Determine the (X, Y) coordinate at the center of the cell enclosing the given text.  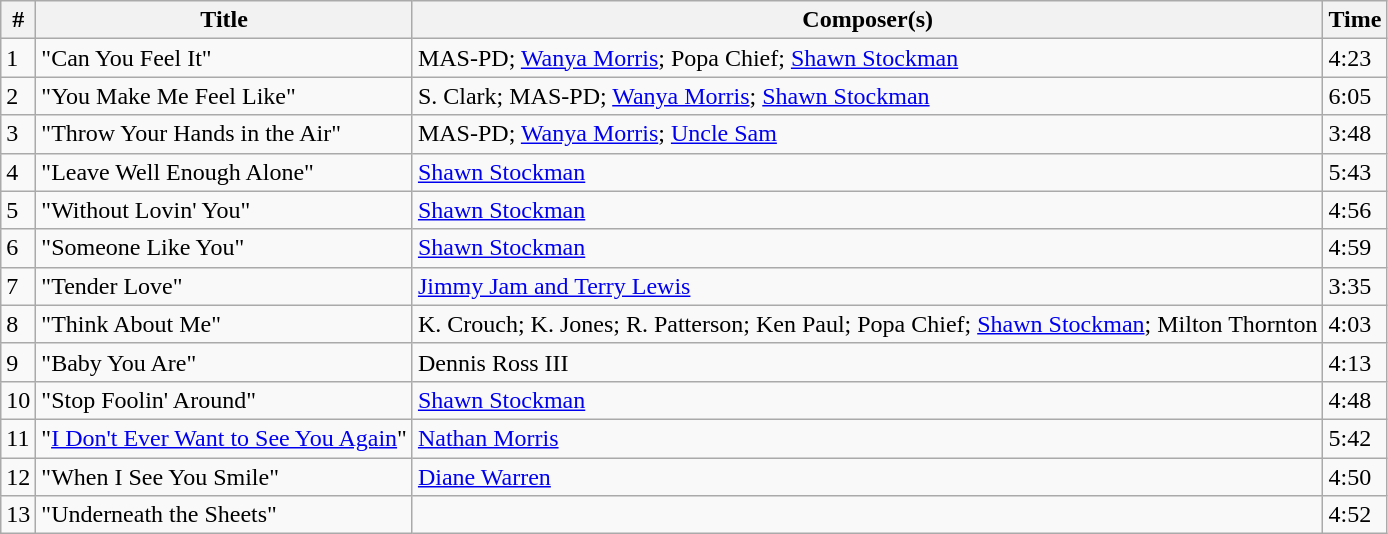
12 (18, 477)
8 (18, 324)
Diane Warren (868, 477)
"You Make Me Feel Like" (224, 96)
"Leave Well Enough Alone" (224, 172)
9 (18, 362)
6 (18, 248)
5:43 (1355, 172)
"Baby You Are" (224, 362)
# (18, 20)
13 (18, 515)
5:42 (1355, 438)
4:23 (1355, 58)
"Throw Your Hands in the Air" (224, 134)
5 (18, 210)
4:50 (1355, 477)
K. Crouch; K. Jones; R. Patterson; Ken Paul; Popa Chief; Shawn Stockman; Milton Thornton (868, 324)
"Can You Feel It" (224, 58)
"Stop Foolin' Around" (224, 400)
3:35 (1355, 286)
"Think About Me" (224, 324)
Composer(s) (868, 20)
3:48 (1355, 134)
"Without Lovin' You" (224, 210)
"Tender Love" (224, 286)
"Someone Like You" (224, 248)
S. Clark; MAS-PD; Wanya Morris; Shawn Stockman (868, 96)
1 (18, 58)
Time (1355, 20)
Title (224, 20)
4:03 (1355, 324)
10 (18, 400)
4:56 (1355, 210)
4:13 (1355, 362)
2 (18, 96)
4:48 (1355, 400)
Nathan Morris (868, 438)
Dennis Ross III (868, 362)
MAS-PD; Wanya Morris; Popa Chief; Shawn Stockman (868, 58)
"When I See You Smile" (224, 477)
MAS-PD; Wanya Morris; Uncle Sam (868, 134)
7 (18, 286)
11 (18, 438)
6:05 (1355, 96)
"I Don't Ever Want to See You Again" (224, 438)
4 (18, 172)
"Underneath the Sheets" (224, 515)
4:52 (1355, 515)
Jimmy Jam and Terry Lewis (868, 286)
3 (18, 134)
4:59 (1355, 248)
